Output the (x, y) coordinate of the center of the cell containing the given text.  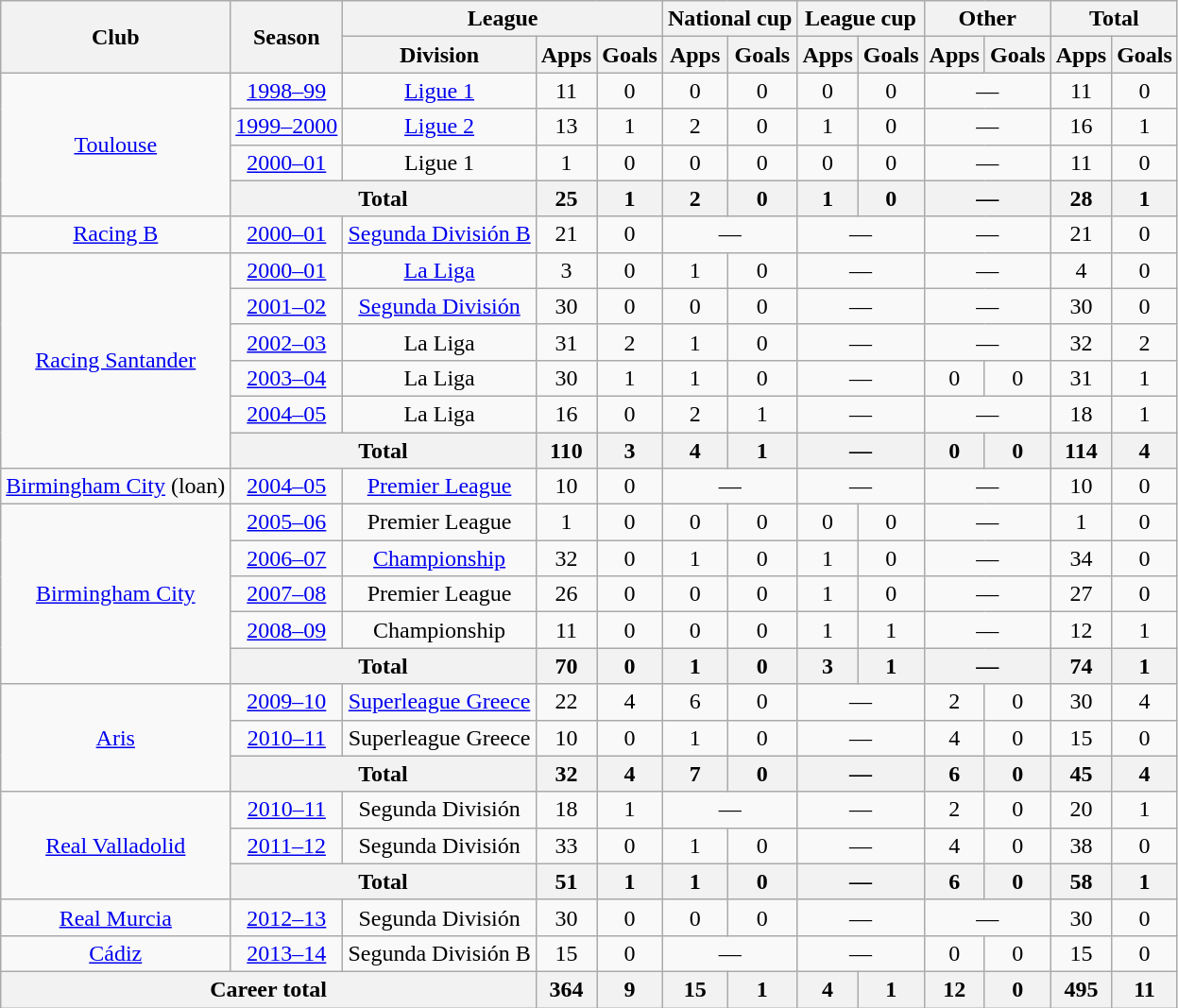
Real Murcia (115, 917)
2013–14 (287, 953)
9 (630, 989)
Birmingham City (115, 594)
2011–12 (287, 846)
26 (566, 594)
22 (566, 702)
58 (1081, 881)
20 (1081, 810)
45 (1081, 774)
Aris (115, 738)
Ligue 2 (439, 127)
League cup (861, 19)
2008–09 (287, 630)
2002–03 (287, 342)
114 (1081, 451)
33 (566, 846)
2006–07 (287, 558)
2012–13 (287, 917)
25 (566, 198)
38 (1081, 846)
League (503, 19)
2007–08 (287, 594)
Birmingham City (loan) (115, 487)
Racing Santander (115, 360)
1998–99 (287, 91)
Other (987, 19)
2003–04 (287, 378)
51 (566, 881)
Real Valladolid (115, 846)
74 (1081, 666)
34 (1081, 558)
13 (566, 127)
364 (566, 989)
National cup (729, 19)
Toulouse (115, 145)
2001–02 (287, 306)
27 (1081, 594)
70 (566, 666)
110 (566, 451)
28 (1081, 198)
Career total (268, 989)
2005–06 (287, 522)
Racing B (115, 234)
495 (1081, 989)
2009–10 (287, 702)
1999–2000 (287, 127)
7 (694, 774)
Season (287, 37)
Division (439, 55)
Cádiz (115, 953)
Club (115, 37)
